For the text-containing cell, return its midpoint in [X, Y] coordinate format. 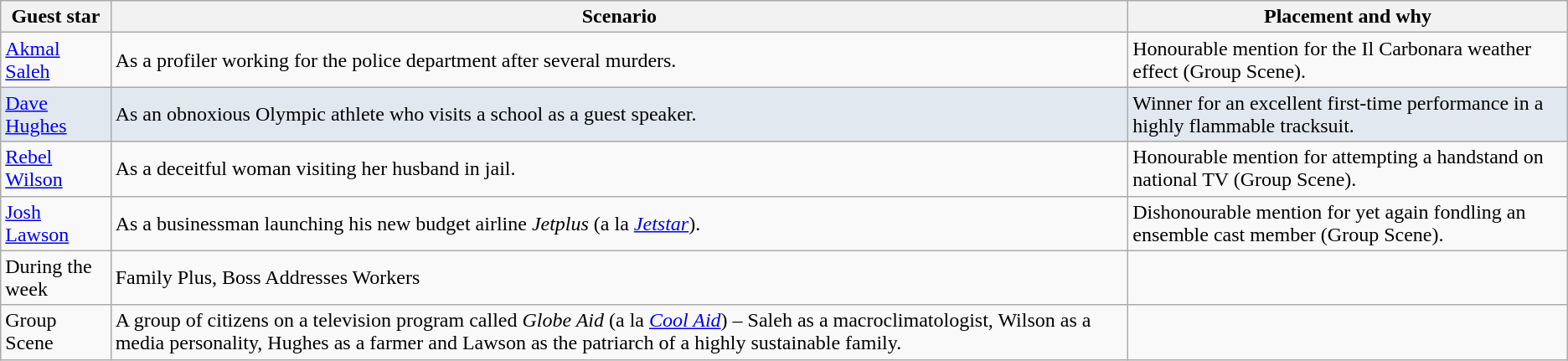
As an obnoxious Olympic athlete who visits a school as a guest speaker. [620, 114]
Group Scene [55, 332]
Josh Lawson [55, 223]
Guest star [55, 17]
Placement and why [1349, 17]
As a businessman launching his new budget airline Jetplus (a la Jetstar). [620, 223]
Dave Hughes [55, 114]
Winner for an excellent first-time performance in a highly flammable tracksuit. [1349, 114]
Scenario [620, 17]
Honourable mention for the Il Carbonara weather effect (Group Scene). [1349, 60]
Dishonourable mention for yet again fondling an ensemble cast member (Group Scene). [1349, 223]
As a deceitful woman visiting her husband in jail. [620, 169]
Family Plus, Boss Addresses Workers [620, 278]
Akmal Saleh [55, 60]
Rebel Wilson [55, 169]
Honourable mention for attempting a handstand on national TV (Group Scene). [1349, 169]
As a profiler working for the police department after several murders. [620, 60]
During the week [55, 278]
